Capture the cell that displays the provided text and extract its (x, y) central coordinate. 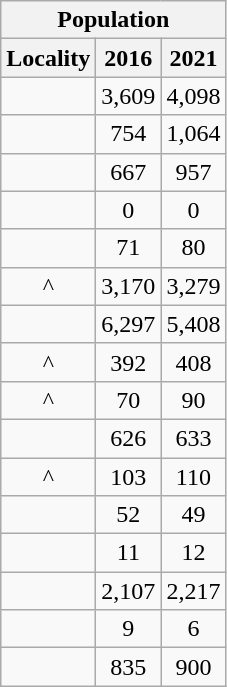
52 (128, 515)
Population (114, 20)
3,170 (128, 286)
957 (194, 172)
754 (128, 134)
6 (194, 629)
5,408 (194, 324)
70 (128, 400)
2,217 (194, 591)
90 (194, 400)
1,064 (194, 134)
Locality (48, 58)
49 (194, 515)
3,609 (128, 96)
667 (128, 172)
633 (194, 438)
392 (128, 362)
12 (194, 553)
3,279 (194, 286)
80 (194, 248)
71 (128, 248)
9 (128, 629)
835 (128, 667)
626 (128, 438)
900 (194, 667)
6,297 (128, 324)
408 (194, 362)
110 (194, 477)
2021 (194, 58)
103 (128, 477)
4,098 (194, 96)
2,107 (128, 591)
11 (128, 553)
2016 (128, 58)
